Output the (x, y) coordinate of the center of the cell containing the given text.  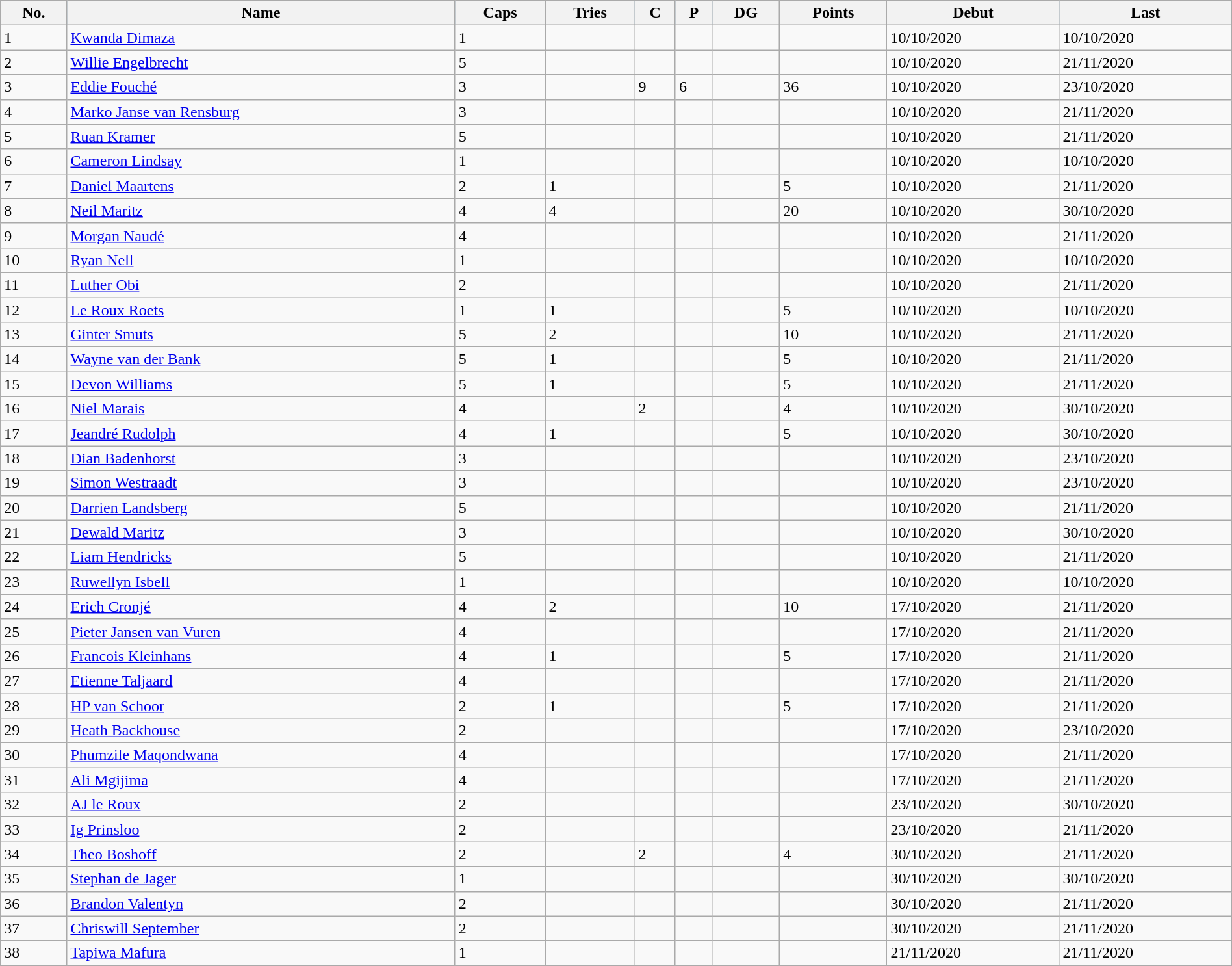
Darrien Landsberg (261, 508)
Liam Hendricks (261, 557)
Brandon Valentyn (261, 904)
35 (34, 879)
11 (34, 285)
Cameron Lindsay (261, 161)
Debut (973, 13)
Erich Cronjé (261, 607)
Eddie Fouché (261, 87)
8 (34, 211)
16 (34, 409)
Stephan de Jager (261, 879)
Jeandré Rudolph (261, 434)
HP van Schoor (261, 705)
37 (34, 928)
Wayne van der Bank (261, 359)
Francois Kleinhans (261, 656)
27 (34, 681)
Theo Boshoff (261, 854)
30 (34, 755)
28 (34, 705)
26 (34, 656)
29 (34, 731)
Chriswill September (261, 928)
No. (34, 13)
Pieter Jansen van Vuren (261, 631)
Points (833, 13)
7 (34, 186)
25 (34, 631)
Last (1145, 13)
Heath Backhouse (261, 731)
24 (34, 607)
Ginter Smuts (261, 335)
38 (34, 953)
23 (34, 582)
Ryan Nell (261, 260)
P (694, 13)
Le Roux Roets (261, 310)
15 (34, 384)
DG (746, 13)
12 (34, 310)
17 (34, 434)
Caps (500, 13)
13 (34, 335)
Dewald Maritz (261, 532)
21 (34, 532)
14 (34, 359)
Daniel Maartens (261, 186)
Name (261, 13)
Dian Badenhorst (261, 458)
Marko Janse van Rensburg (261, 112)
31 (34, 780)
Luther Obi (261, 285)
Ig Prinsloo (261, 829)
Tries (590, 13)
Willie Engelbrecht (261, 62)
AJ le Roux (261, 805)
Kwanda Dimaza (261, 38)
Morgan Naudé (261, 235)
Ali Mgijima (261, 780)
34 (34, 854)
Tapiwa Mafura (261, 953)
Niel Marais (261, 409)
32 (34, 805)
Ruan Kramer (261, 137)
C (655, 13)
Devon Williams (261, 384)
33 (34, 829)
18 (34, 458)
22 (34, 557)
Neil Maritz (261, 211)
Ruwellyn Isbell (261, 582)
Phumzile Maqondwana (261, 755)
Simon Westraadt (261, 483)
19 (34, 483)
Etienne Taljaard (261, 681)
